From the cell containing the given text, extract its center point as (X, Y) coordinate. 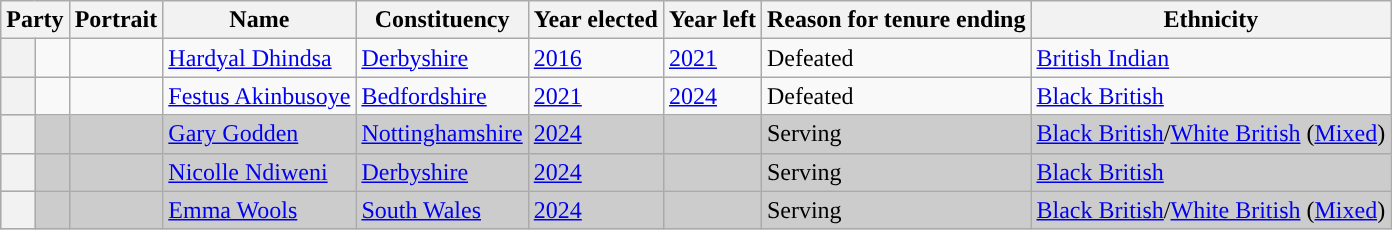
Party (35, 20)
Nicolle Ndiweni (260, 172)
Emma Wools (260, 210)
Name (260, 20)
Nottinghamshire (442, 134)
2016 (596, 58)
British Indian (1211, 58)
Year left (712, 20)
Ethnicity (1211, 20)
Bedfordshire (442, 96)
South Wales (442, 210)
Portrait (116, 20)
Year elected (596, 20)
Hardyal Dhindsa (260, 58)
Gary Godden (260, 134)
Festus Akinbusoye (260, 96)
Reason for tenure ending (896, 20)
Constituency (442, 20)
